For the text-containing cell, return its midpoint in [x, y] coordinate format. 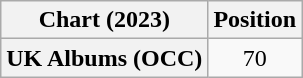
Chart (2023) [104, 20]
UK Albums (OCC) [104, 58]
Position [255, 20]
70 [255, 58]
